Find where the given text appears and provide that cell's center as [X, Y] coordinate. 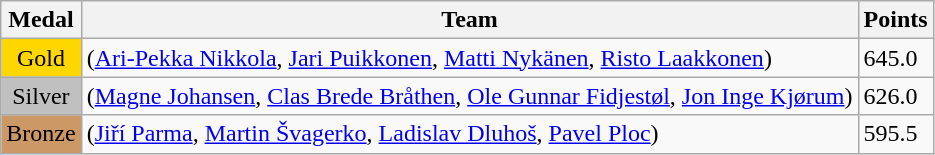
Points [896, 20]
626.0 [896, 96]
645.0 [896, 58]
Gold [41, 58]
(Ari-Pekka Nikkola, Jari Puikkonen, Matti Nykänen, Risto Laakkonen) [470, 58]
Team [470, 20]
Medal [41, 20]
(Magne Johansen, Clas Brede Bråthen, Ole Gunnar Fidjestøl, Jon Inge Kjørum) [470, 96]
Bronze [41, 134]
(Jiří Parma, Martin Švagerko, Ladislav Dluhoš, Pavel Ploc) [470, 134]
595.5 [896, 134]
Silver [41, 96]
